Scan for the cell matching the given text and deliver its [X, Y] coordinate at center. 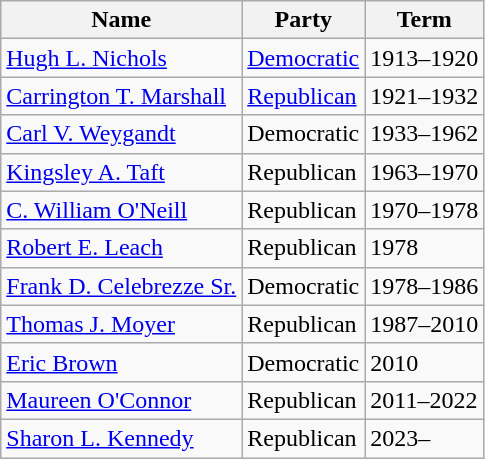
Carl V. Weygandt [122, 134]
Party [304, 20]
Sharon L. Kennedy [122, 438]
Maureen O'Connor [122, 400]
Thomas J. Moyer [122, 324]
Eric Brown [122, 362]
1978 [424, 248]
1978–1986 [424, 286]
Robert E. Leach [122, 248]
1987–2010 [424, 324]
2011–2022 [424, 400]
Term [424, 20]
C. William O'Neill [122, 210]
1913–1920 [424, 58]
1921–1932 [424, 96]
Kingsley A. Taft [122, 172]
Frank D. Celebrezze Sr. [122, 286]
Name [122, 20]
1963–1970 [424, 172]
1933–1962 [424, 134]
2023– [424, 438]
2010 [424, 362]
1970–1978 [424, 210]
Carrington T. Marshall [122, 96]
Hugh L. Nichols [122, 58]
